Find where the given text appears and provide that cell's center as (x, y) coordinate. 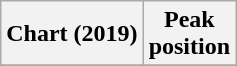
Chart (2019) (72, 34)
Peakposition (189, 34)
